Find where the given text appears and provide that cell's center as (X, Y) coordinate. 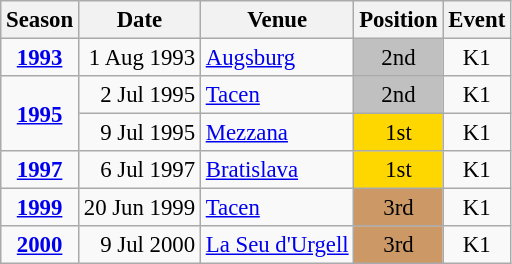
Date (139, 20)
Event (477, 20)
9 Jul 1995 (139, 133)
Season (40, 20)
La Seu d'Urgell (276, 245)
6 Jul 1997 (139, 170)
Mezzana (276, 133)
1993 (40, 58)
9 Jul 2000 (139, 245)
20 Jun 1999 (139, 208)
Augsburg (276, 58)
1 Aug 1993 (139, 58)
1997 (40, 170)
Bratislava (276, 170)
1995 (40, 114)
2000 (40, 245)
1999 (40, 208)
2 Jul 1995 (139, 95)
Position (398, 20)
Venue (276, 20)
